Detect which cell encompasses the target text, then output its (x, y) center coordinate. 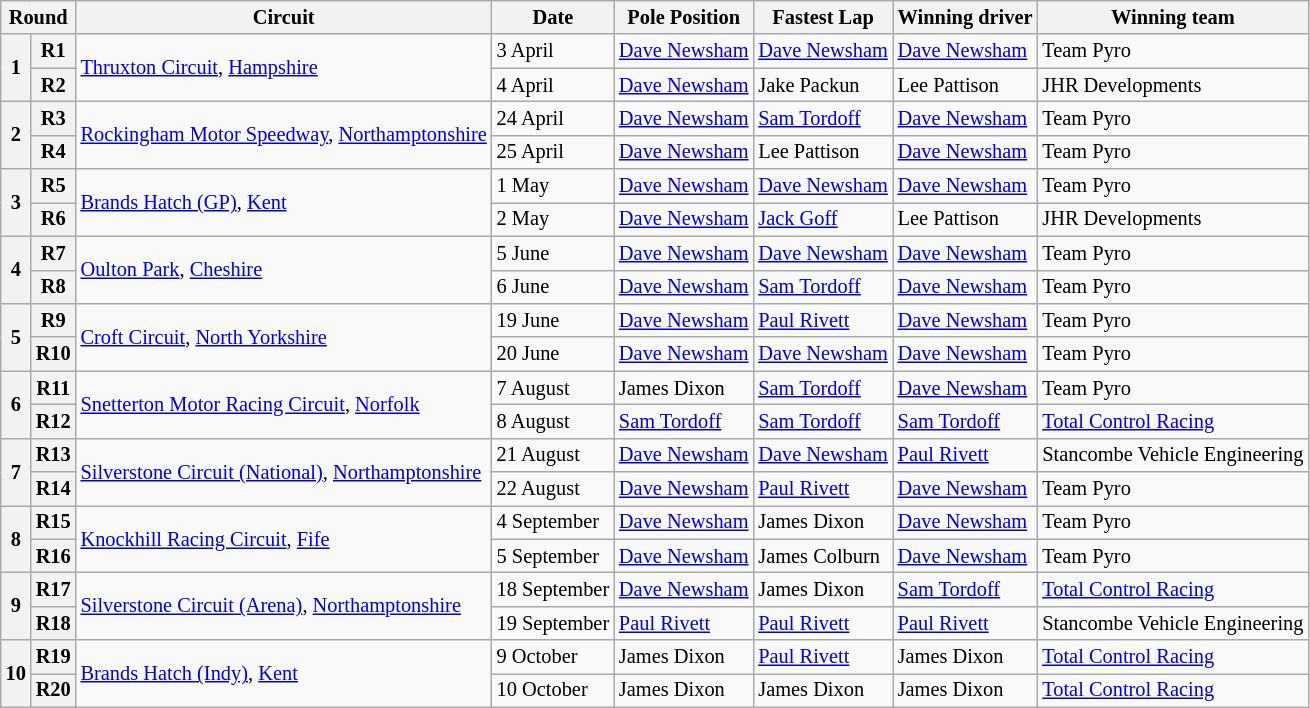
Silverstone Circuit (Arena), Northamptonshire (284, 606)
R1 (54, 51)
10 October (553, 690)
Jake Packun (822, 85)
R14 (54, 489)
19 September (553, 623)
18 September (553, 589)
R18 (54, 623)
R15 (54, 522)
R2 (54, 85)
Oulton Park, Cheshire (284, 270)
R5 (54, 186)
21 August (553, 455)
7 August (553, 388)
Date (553, 17)
4 April (553, 85)
19 June (553, 320)
R13 (54, 455)
Circuit (284, 17)
Jack Goff (822, 219)
10 (16, 674)
9 (16, 606)
Thruxton Circuit, Hampshire (284, 68)
8 August (553, 421)
20 June (553, 354)
4 (16, 270)
6 (16, 404)
R10 (54, 354)
R4 (54, 152)
Winning driver (966, 17)
Round (38, 17)
3 (16, 202)
Fastest Lap (822, 17)
R8 (54, 287)
R11 (54, 388)
22 August (553, 489)
25 April (553, 152)
1 (16, 68)
R17 (54, 589)
2 (16, 134)
Rockingham Motor Speedway, Northamptonshire (284, 134)
R12 (54, 421)
R7 (54, 253)
4 September (553, 522)
Brands Hatch (GP), Kent (284, 202)
9 October (553, 657)
R9 (54, 320)
Silverstone Circuit (National), Northamptonshire (284, 472)
R20 (54, 690)
7 (16, 472)
5 (16, 336)
6 June (553, 287)
James Colburn (822, 556)
R3 (54, 118)
5 June (553, 253)
Knockhill Racing Circuit, Fife (284, 538)
3 April (553, 51)
Snetterton Motor Racing Circuit, Norfolk (284, 404)
1 May (553, 186)
Croft Circuit, North Yorkshire (284, 336)
R6 (54, 219)
R19 (54, 657)
Winning team (1172, 17)
5 September (553, 556)
R16 (54, 556)
Brands Hatch (Indy), Kent (284, 674)
24 April (553, 118)
Pole Position (684, 17)
2 May (553, 219)
8 (16, 538)
